Provide the [X, Y] coordinate of the cell's center where the given text is located.  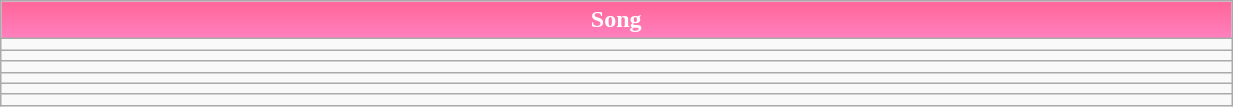
Song [616, 20]
